Return the [x, y] coordinate for the center point of the cell that contains the specified text.  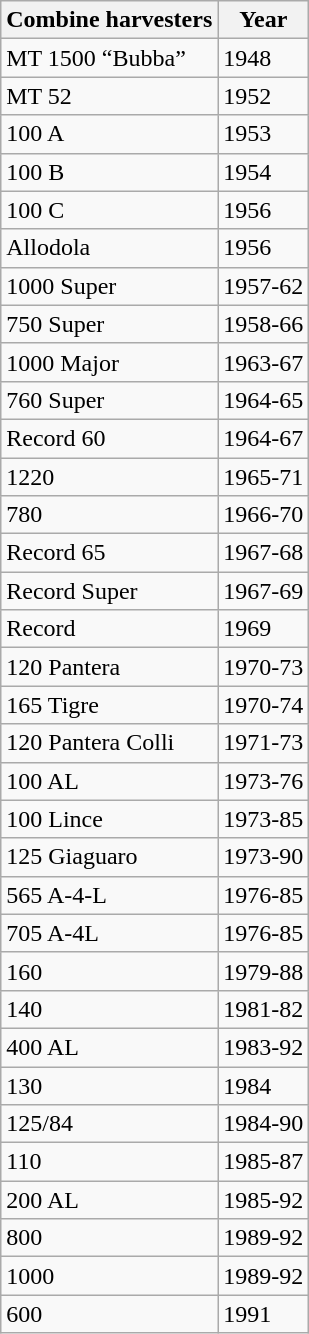
1958-66 [264, 324]
1979-88 [264, 971]
125 Giaguaro [110, 857]
Allodola [110, 248]
1991 [264, 1314]
1964-65 [264, 400]
600 [110, 1314]
120 Pantera [110, 667]
1000 Super [110, 286]
1952 [264, 96]
1985-92 [264, 1200]
1967-69 [264, 591]
1948 [264, 58]
1985-87 [264, 1162]
Record [110, 629]
110 [110, 1162]
1973-76 [264, 781]
1973-85 [264, 819]
1973-90 [264, 857]
1964-67 [264, 438]
125/84 [110, 1124]
1954 [264, 172]
160 [110, 971]
100 C [110, 210]
750 Super [110, 324]
1965-71 [264, 477]
Year [264, 20]
1984-90 [264, 1124]
100 Lince [110, 819]
100 B [110, 172]
760 Super [110, 400]
1966-70 [264, 515]
1984 [264, 1085]
MT 1500 “Bubba” [110, 58]
705 A-4L [110, 933]
140 [110, 1009]
1000 [110, 1276]
1970-74 [264, 705]
1000 Major [110, 362]
100 AL [110, 781]
165 Tigre [110, 705]
565 A-4-L [110, 895]
1981-82 [264, 1009]
1983-92 [264, 1047]
Combine harvesters [110, 20]
1969 [264, 629]
400 AL [110, 1047]
1957-62 [264, 286]
100 A [110, 134]
800 [110, 1238]
1967-68 [264, 553]
130 [110, 1085]
MT 52 [110, 96]
1220 [110, 477]
1971-73 [264, 743]
780 [110, 515]
Record Super [110, 591]
1970-73 [264, 667]
200 AL [110, 1200]
1963-67 [264, 362]
Record 60 [110, 438]
120 Pantera Colli [110, 743]
1953 [264, 134]
Record 65 [110, 553]
